Search for the cell housing the specified text and yield its (x, y) center coordinate. 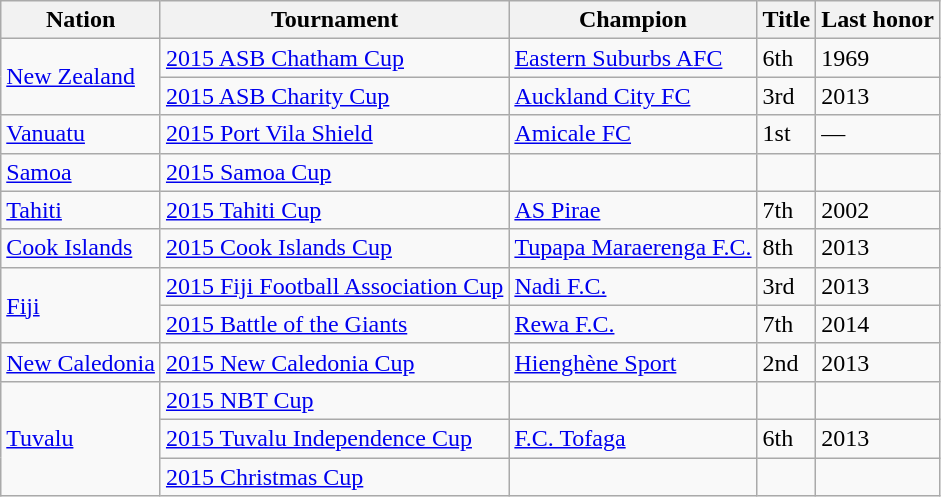
Nadi F.C. (633, 286)
Tuvalu (81, 438)
Rewa F.C. (633, 324)
— (878, 134)
Amicale FC (633, 134)
2015 New Caledonia Cup (334, 362)
2015 Battle of the Giants (334, 324)
2015 Port Vila Shield (334, 134)
Tupapa Maraerenga F.C. (633, 248)
2015 Tahiti Cup (334, 210)
Tahiti (81, 210)
Fiji (81, 305)
Tournament (334, 20)
2015 ASB Charity Cup (334, 96)
New Caledonia (81, 362)
Auckland City FC (633, 96)
1969 (878, 58)
Vanuatu (81, 134)
2nd (786, 362)
Last honor (878, 20)
2015 Christmas Cup (334, 477)
2015 Tuvalu Independence Cup (334, 438)
Samoa (81, 172)
New Zealand (81, 77)
F.C. Tofaga (633, 438)
2002 (878, 210)
2015 Cook Islands Cup (334, 248)
AS Pirae (633, 210)
Nation (81, 20)
2015 Samoa Cup (334, 172)
Hienghène Sport (633, 362)
Cook Islands (81, 248)
2015 Fiji Football Association Cup (334, 286)
2015 NBT Cup (334, 400)
2014 (878, 324)
Title (786, 20)
Champion (633, 20)
8th (786, 248)
1st (786, 134)
2015 ASB Chatham Cup (334, 58)
Eastern Suburbs AFC (633, 58)
